Search for the cell housing the specified text and yield its (x, y) center coordinate. 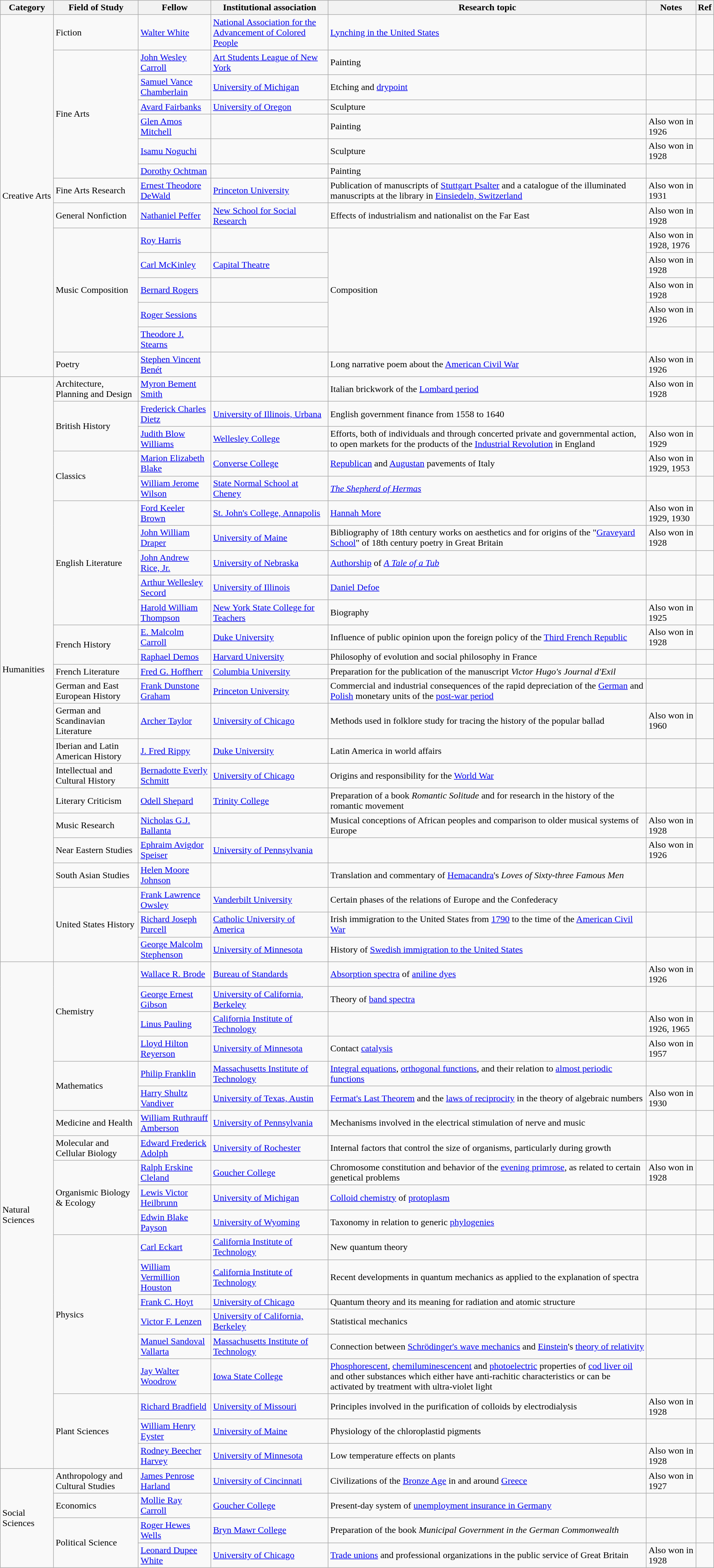
Classics (96, 476)
Chemistry (96, 1011)
Literary Criticism (96, 801)
Republican and Augustan pavements of Italy (487, 464)
Composition (487, 290)
Certain phases of the relations of Europe and the Confederacy (487, 900)
Physiology of the chloroplastid pigments (487, 1431)
Hannah More (487, 513)
Roger Hewes Wells (175, 1531)
Avard Fairbanks (175, 107)
United States History (96, 924)
Odell Shepard (175, 801)
Political Science (96, 1543)
University of Cincinnati (269, 1480)
Marion Elizabeth Blake (175, 464)
Commercial and industrial consequences of the rapid depreciation of the German and Polish monetary units of the post-war period (487, 691)
Low temperature effects on plants (487, 1456)
University of Wyoming (269, 1223)
Daniel Defoe (487, 587)
Taxonomy in relation to generic phylogenies (487, 1223)
University of Illinois (269, 587)
Harold William Thompson (175, 612)
Present-day system of unemployment insurance in Germany (487, 1505)
Frederick Charles Dietz (175, 414)
James Penrose Harland (175, 1480)
New School for Social Research (269, 215)
Absorption spectra of aniline dyes (487, 974)
Manuel Sandoval Vallarta (175, 1346)
Also won in 1929, 1930 (671, 513)
Authorship of A Tale of a Tub (487, 563)
English Literature (96, 563)
South Asian Studies (96, 875)
William Jerome Wilson (175, 488)
John Wesley Carroll (175, 63)
Converse College (269, 464)
Myron Bement Smith (175, 389)
Richard Bradfield (175, 1406)
Latin America in world affairs (487, 751)
Also won in 1930 (671, 1098)
Ford Keeler Brown (175, 513)
Molecular and Cellular Biology (96, 1148)
National Association for the Advancement of Colored People (269, 32)
Frank Lawrence Owsley (175, 900)
Carl McKinley (175, 265)
Fermat's Last Theorem and the laws of reciprocity in the theory of algebraic numbers (487, 1098)
William Vermillion Houston (175, 1277)
Walter White (175, 32)
Physics (96, 1314)
Wellesley College (269, 439)
Influence of public opinion upon the foreign policy of the Third French Republic (487, 637)
Nicholas G.J. Ballanta (175, 825)
Bernard Rogers (175, 290)
Etching and drypoint (487, 87)
Frank C. Hoyt (175, 1302)
Near Eastern Studies (96, 850)
Leonard Dupee White (175, 1555)
Samuel Vance Chamberlain (175, 87)
Frank Dunstone Graham (175, 691)
E. Malcolm Carroll (175, 637)
Vanderbilt University (269, 900)
Helen Moore Johnson (175, 875)
Harry Shultz Vandiver (175, 1098)
Theodore J. Stearns (175, 339)
Art Students League of New York (269, 63)
Columbia University (269, 672)
William Ruthrauff Amberson (175, 1123)
Edward Frederick Adolph (175, 1148)
Notes (671, 8)
Poetry (96, 365)
University of Illinois, Urbana (269, 414)
University of Nebraska (269, 563)
Origins and responsibility for the World War (487, 776)
Also won in 1960 (671, 721)
Preparation of a book Romantic Solitude and for research in the history of the romantic movement (487, 801)
Music Composition (96, 290)
Also won in 1929, 1953 (671, 464)
John Andrew Rice, Jr. (175, 563)
Also won in 1928, 1976 (671, 240)
Philosophy of evolution and social philosophy in France (487, 657)
Fiction (96, 32)
Plant Sciences (96, 1431)
History of Swedish immigration to the United States (487, 949)
Ralph Erskine Cleland (175, 1173)
Also won in 1926, 1965 (671, 1023)
Ref (705, 8)
Italian brickwork of the Lombard period (487, 389)
Medicine and Health (96, 1123)
University of Missouri (269, 1406)
Victor F. Lenzen (175, 1322)
Lynching in the United States (487, 32)
Quantum theory and its meaning for radiation and atomic structure (487, 1302)
Iowa State College (269, 1376)
French History (96, 644)
Biography (487, 612)
German and East European History (96, 691)
Contact catalysis (487, 1049)
Jay Walter Woodrow (175, 1376)
English government finance from 1558 to 1640 (487, 414)
Wallace R. Brode (175, 974)
Bureau of Standards (269, 974)
Fellow (175, 8)
Glen Amos Mitchell (175, 127)
Isamu Noguchi (175, 151)
Archer Taylor (175, 721)
Humanities (27, 669)
Raphael Demos (175, 657)
New quantum theory (487, 1247)
Philip Franklin (175, 1073)
Connection between Schrödinger's wave mechanics and Einstein's theory of relativity (487, 1346)
Stephen Vincent Benét (175, 365)
Irish immigration to the United States from 1790 to the time of the American Civil War (487, 924)
Effects of industrialism and nationalist on the Far East (487, 215)
Architecture, Planning and Design (96, 389)
Internal factors that control the size of organisms, particularly during growth (487, 1148)
Rodney Beecher Harvey (175, 1456)
Lloyd Hilton Reyerson (175, 1049)
The Shepherd of Hermas (487, 488)
J. Fred Rippy (175, 751)
University of Oregon (269, 107)
Bernadotte Everly Schmitt (175, 776)
Fine Arts (96, 114)
Methods used in folklore study for tracing the history of the popular ballad (487, 721)
Mollie Ray Carroll (175, 1505)
Civilizations of the Bronze Age in and around Greece (487, 1480)
Preparation for the publication of the manuscript Victor Hugo's Journal d'Exil (487, 672)
Theory of band spectra (487, 999)
John William Draper (175, 538)
Publication of manuscripts of Stuttgart Psalter and a catalogue of the illuminated manuscripts at the library in Einsiedeln, Switzerland (487, 191)
General Nonfiction (96, 215)
Mechanisms involved in the electrical stimulation of nerve and music (487, 1123)
Recent developments in quantum mechanics as applied to the explanation of spectra (487, 1277)
Economics (96, 1505)
University of Rochester (269, 1148)
Harvard University (269, 657)
British History (96, 426)
Also won in 1927 (671, 1480)
Lewis Victor Heilbrunn (175, 1197)
St. John's College, Annapolis (269, 513)
Trinity College (269, 801)
Carl Eckart (175, 1247)
Roy Harris (175, 240)
Translation and commentary of Hemacandra's Loves of Sixty-three Famous Men (487, 875)
Dorothy Ochtman (175, 171)
Mathematics (96, 1086)
William Henry Eyster (175, 1431)
Creative Arts (27, 196)
State Normal School at Cheney (269, 488)
Organismic Biology & Ecology (96, 1197)
Musical conceptions of African peoples and comparison to older musical systems of Europe (487, 825)
Ernest Theodore DeWald (175, 191)
Colloid chemistry of protoplasm (487, 1197)
Anthropology and Cultural Studies (96, 1480)
Roger Sessions (175, 315)
Chromosome constitution and behavior of the evening primrose, as related to certain genetical problems (487, 1173)
Ephraim Avigdor Speiser (175, 850)
Statistical mechanics (487, 1322)
Field of Study (96, 8)
University of Texas, Austin (269, 1098)
Intellectual and Cultural History (96, 776)
Preparation of the book Municipal Government in the German Commonwealth (487, 1531)
Also won in 1957 (671, 1049)
George Malcolm Stephenson (175, 949)
Nathaniel Peffer (175, 215)
George Ernest Gibson (175, 999)
Institutional association (269, 8)
Richard Joseph Purcell (175, 924)
Social Sciences (27, 1518)
Judith Blow Williams (175, 439)
Fred G. Hoffherr (175, 672)
German and Scandinavian Literature (96, 721)
Principles involved in the purification of colloids by electrodialysis (487, 1406)
Music Research (96, 825)
Also won in 1925 (671, 612)
Trade unions and professional organizations in the public service of Great Britain (487, 1555)
Iberian and Latin American History (96, 751)
Arthur Wellesley Secord (175, 587)
Category (27, 8)
Catholic University of America (269, 924)
Capital Theatre (269, 265)
Long narrative poem about the American Civil War (487, 365)
Edwin Blake Payson (175, 1223)
French Literature (96, 672)
Bibliography of 18th century works on aesthetics and for origins of the "Graveyard School" of 18th century poetry in Great Britain (487, 538)
Research topic (487, 8)
Integral equations, orthogonal functions, and their relation to almost periodic functions (487, 1073)
Also won in 1929 (671, 439)
Fine Arts Research (96, 191)
Also won in 1931 (671, 191)
Bryn Mawr College (269, 1531)
Natural Sciences (27, 1215)
Linus Pauling (175, 1023)
New York State College for Teachers (269, 612)
